Detect which cell encompasses the target text, then output its (x, y) center coordinate. 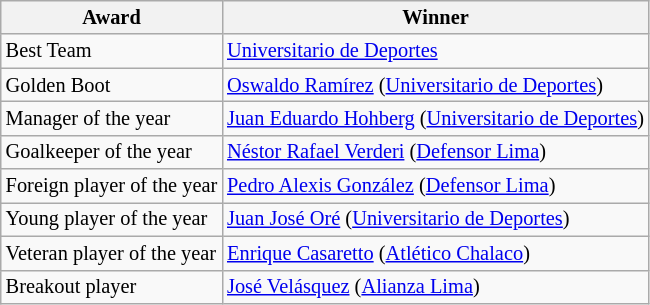
Award (112, 17)
Universitario de Deportes (436, 51)
Veteran player of the year (112, 253)
Juan José Oré (Universitario de Deportes) (436, 219)
José Velásquez (Alianza Lima) (436, 287)
Goalkeeper of the year (112, 152)
Manager of the year (112, 118)
Néstor Rafael Verderi (Defensor Lima) (436, 152)
Oswaldo Ramírez (Universitario de Deportes) (436, 85)
Foreign player of the year (112, 186)
Young player of the year (112, 219)
Enrique Casaretto (Atlético Chalaco) (436, 253)
Winner (436, 17)
Breakout player (112, 287)
Best Team (112, 51)
Pedro Alexis González (Defensor Lima) (436, 186)
Golden Boot (112, 85)
Juan Eduardo Hohberg (Universitario de Deportes) (436, 118)
